Scan for the cell matching the given text and deliver its (x, y) coordinate at center. 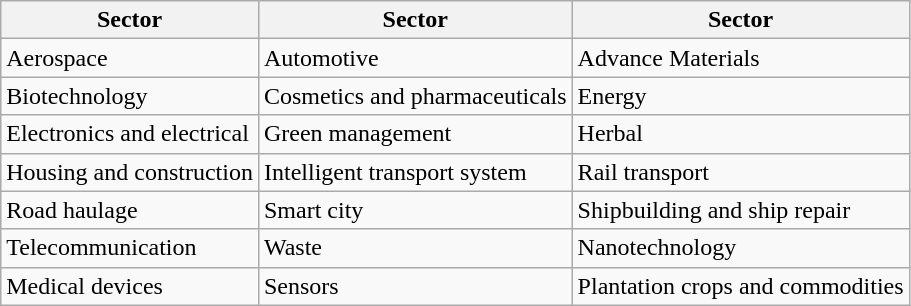
Waste (415, 248)
Medical devices (130, 286)
Road haulage (130, 210)
Telecommunication (130, 248)
Sensors (415, 286)
Aerospace (130, 58)
Cosmetics and pharmaceuticals (415, 96)
Smart city (415, 210)
Energy (740, 96)
Herbal (740, 134)
Housing and construction (130, 172)
Shipbuilding and ship repair (740, 210)
Intelligent transport system (415, 172)
Automotive (415, 58)
Nanotechnology (740, 248)
Green management (415, 134)
Plantation crops and commodities (740, 286)
Rail transport (740, 172)
Electronics and electrical (130, 134)
Advance Materials (740, 58)
Biotechnology (130, 96)
